Capture the cell that displays the provided text and extract its (x, y) central coordinate. 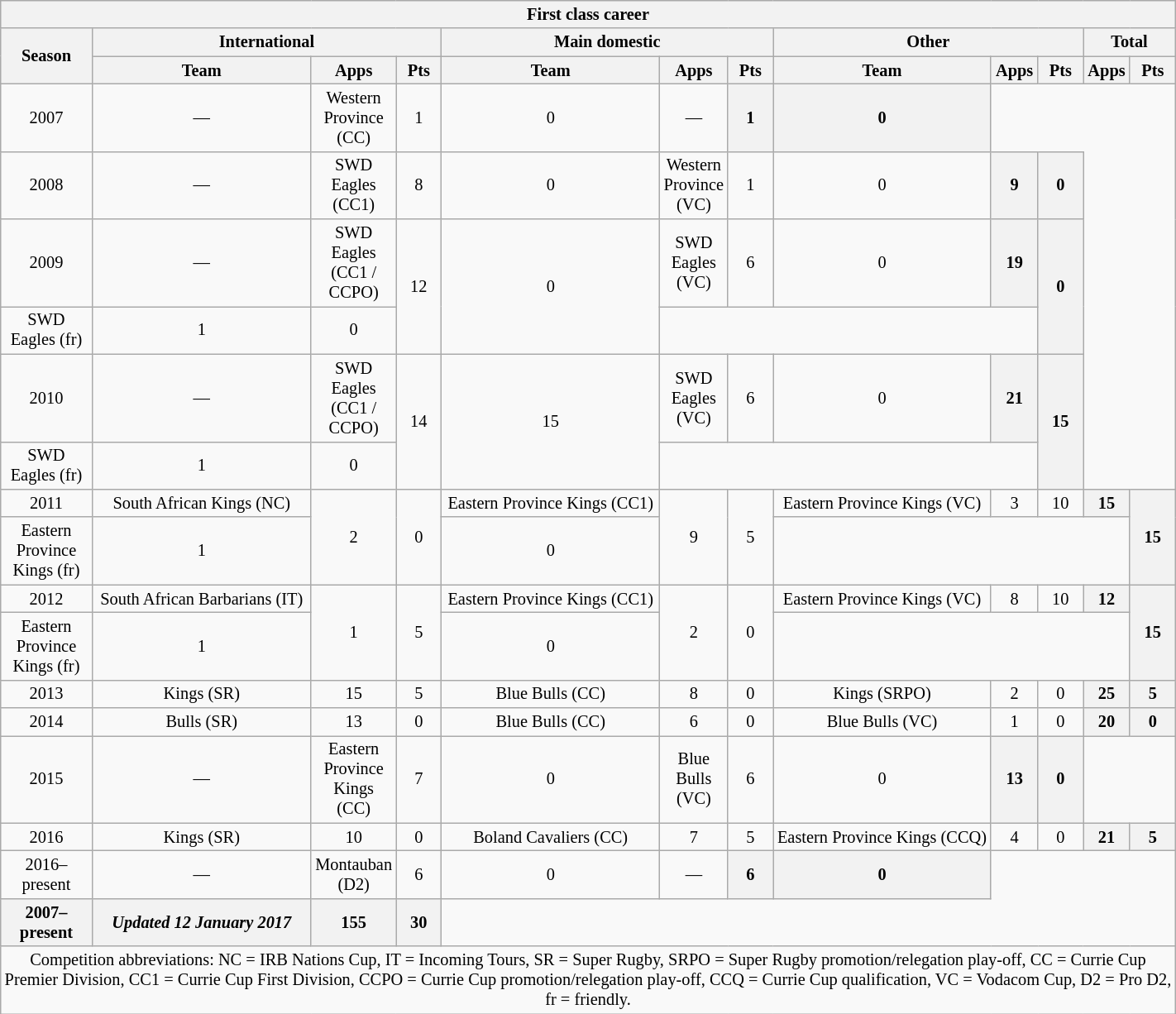
Updated 12 January 2017 (202, 922)
Other (928, 42)
4 (1014, 837)
2016–present (46, 874)
2007–present (46, 922)
2008 (46, 185)
3 (1014, 503)
155 (354, 922)
South African Barbarians (IT) (202, 599)
19 (1014, 263)
20 (1107, 722)
2015 (46, 779)
International (266, 42)
2012 (46, 599)
SWD Eagles (CC1) (354, 185)
Western Province (VC) (694, 185)
Eastern Province Kings (CC) (354, 779)
2010 (46, 398)
2011 (46, 503)
Kings (SRPO) (882, 694)
Main domestic (607, 42)
14 (418, 422)
2007 (46, 117)
First class career (588, 14)
Montauban (D2) (354, 874)
2009 (46, 263)
Boland Cavaliers (CC) (551, 837)
South African Kings (NC) (202, 503)
Total (1130, 42)
2014 (46, 722)
30 (418, 922)
Eastern Province Kings (CCQ) (882, 837)
25 (1107, 694)
Western Province (CC) (354, 117)
2016 (46, 837)
Season (46, 56)
Bulls (SR) (202, 722)
2013 (46, 694)
